Identify which cell holds the provided text, then report its (X, Y) central coordinate. 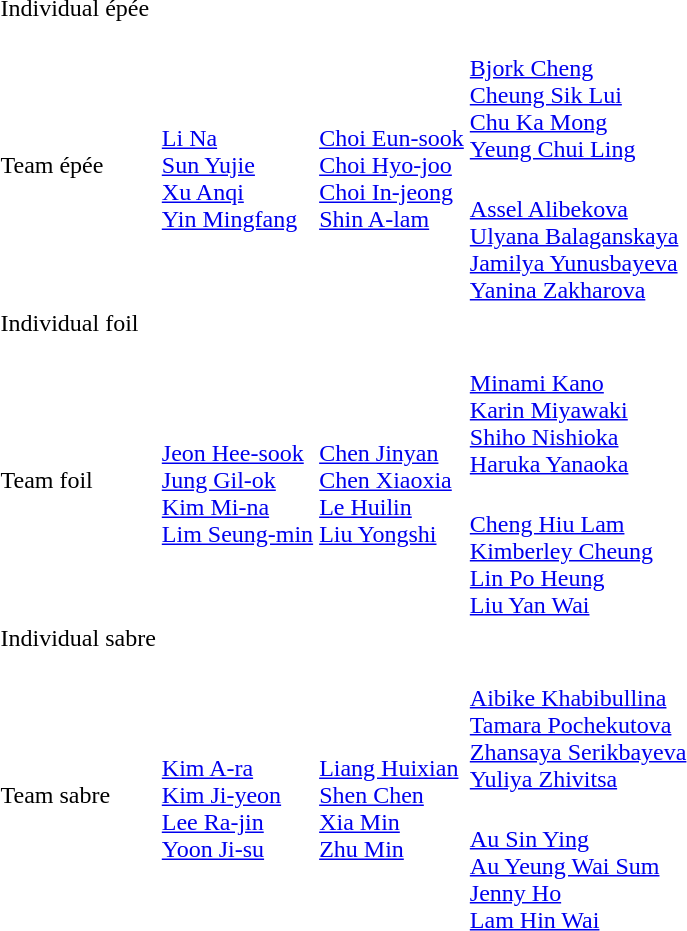
Chen JinyanChen XiaoxiaLe HuilinLiu Yongshi (392, 480)
Li NaSun YujieXu AnqiYin Mingfang (237, 166)
Jeon Hee-sookJung Gil-okKim Mi-naLim Seung-min (237, 480)
Choi Eun-sookChoi Hyo-jooChoi In-jeongShin A-lam (392, 166)
